Search for the cell housing the specified text and yield its [x, y] center coordinate. 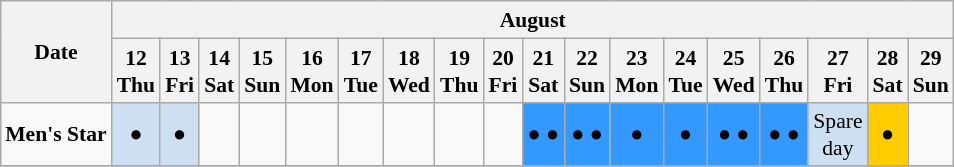
14Sat [219, 70]
17Tue [361, 70]
25Wed [734, 70]
18Wed [409, 70]
20Fri [502, 70]
12Thu [136, 70]
24Tue [685, 70]
15Sun [262, 70]
27Fri [838, 70]
28Sat [888, 70]
23Mon [636, 70]
29Sun [931, 70]
16Mon [312, 70]
21Sat [543, 70]
August [533, 20]
Men's Star [56, 134]
26Thu [784, 70]
22Sun [587, 70]
Date [56, 52]
19Thu [460, 70]
13Fri [180, 70]
Spareday [838, 134]
